Identify which cell holds the provided text, then report its [x, y] central coordinate. 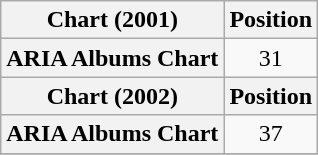
Chart (2002) [112, 96]
Chart (2001) [112, 20]
31 [271, 58]
37 [271, 134]
